Locate the cell with the specified text and output its (x, y) center coordinate. 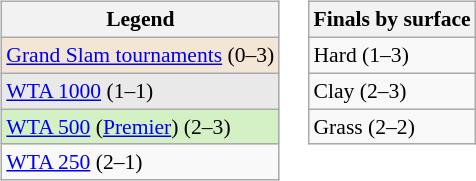
Hard (1–3) (392, 55)
Clay (2–3) (392, 91)
WTA 250 (2–1) (140, 162)
Legend (140, 20)
WTA 500 (Premier) (2–3) (140, 127)
WTA 1000 (1–1) (140, 91)
Grand Slam tournaments (0–3) (140, 55)
Finals by surface (392, 20)
Grass (2–2) (392, 127)
